Return the (X, Y) coordinate for the center point of the cell that contains the specified text.  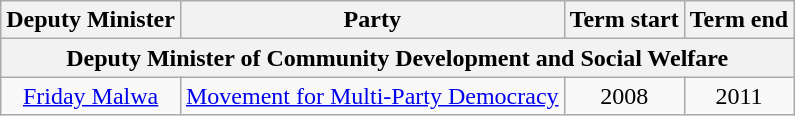
Term start (624, 20)
Friday Malwa (91, 96)
2011 (739, 96)
Deputy Minister of Community Development and Social Welfare (398, 58)
Deputy Minister (91, 20)
Party (372, 20)
Term end (739, 20)
Movement for Multi-Party Democracy (372, 96)
2008 (624, 96)
